For the text-containing cell, return its midpoint in (X, Y) coordinate format. 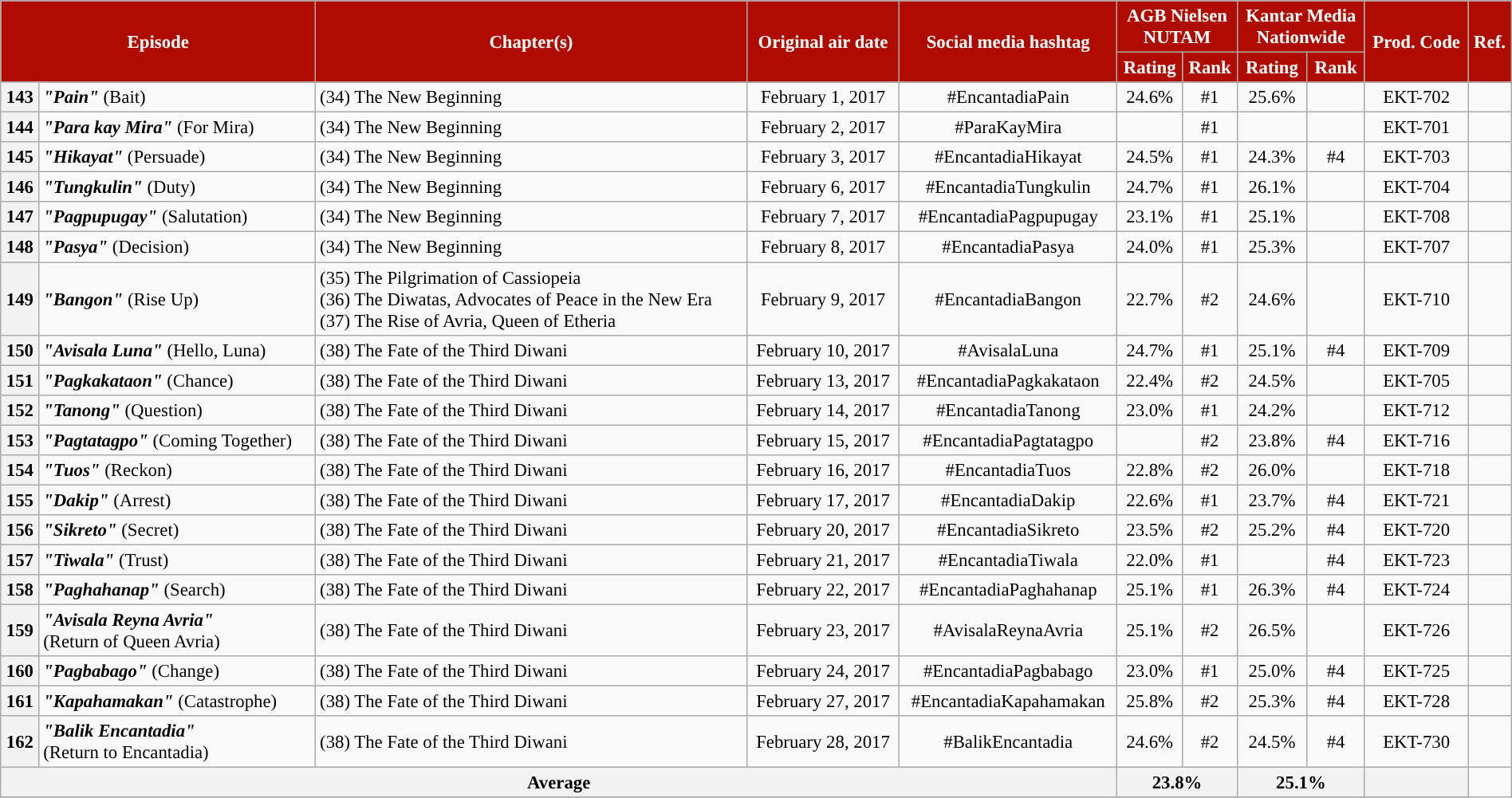
#BalikEncantadia (1008, 741)
144 (20, 128)
EKT-724 (1416, 590)
February 22, 2017 (823, 590)
161 (20, 702)
Original air date (823, 41)
(35) The Pilgrimation of Cassiopeia(36) The Diwatas, Advocates of Peace in the New Era(37) The Rise of Avria, Queen of Etheria (531, 299)
EKT-712 (1416, 410)
160 (20, 671)
"Sikreto" (Secret) (177, 530)
EKT-703 (1416, 157)
156 (20, 530)
148 (20, 247)
152 (20, 410)
23.5% (1150, 530)
EKT-723 (1416, 560)
February 13, 2017 (823, 380)
26.0% (1271, 470)
"Pasya" (Decision) (177, 247)
Social media hashtag (1008, 41)
February 9, 2017 (823, 299)
EKT-726 (1416, 631)
"Balik Encantadia"(Return to Encantadia) (177, 741)
"Bangon" (Rise Up) (177, 299)
EKT-718 (1416, 470)
145 (20, 157)
22.6% (1150, 500)
February 2, 2017 (823, 128)
23.7% (1271, 500)
"Para kay Mira" (For Mira) (177, 128)
EKT-709 (1416, 350)
February 15, 2017 (823, 440)
Ref. (1490, 41)
Kantar MediaNationwide (1301, 27)
"Tuos" (Reckon) (177, 470)
"Avisala Reyna Avria"(Return of Queen Avria) (177, 631)
25.2% (1271, 530)
February 1, 2017 (823, 97)
162 (20, 741)
EKT-701 (1416, 128)
February 17, 2017 (823, 500)
25.0% (1271, 671)
#EncantadiaPasya (1008, 247)
#EncantadiaPagtatagpo (1008, 440)
"Tanong" (Question) (177, 410)
February 8, 2017 (823, 247)
24.0% (1150, 247)
22.0% (1150, 560)
#EncantadiaPain (1008, 97)
February 24, 2017 (823, 671)
AGB NielsenNUTAM (1177, 27)
February 7, 2017 (823, 218)
February 10, 2017 (823, 350)
143 (20, 97)
February 28, 2017 (823, 741)
25.6% (1271, 97)
#EncantadiaTungkulin (1008, 187)
February 20, 2017 (823, 530)
EKT-725 (1416, 671)
22.7% (1150, 299)
Average (559, 783)
"Avisala Luna" (Hello, Luna) (177, 350)
26.3% (1271, 590)
#EncantadiaPagbabago (1008, 671)
"Hikayat" (Persuade) (177, 157)
149 (20, 299)
#EncantadiaBangon (1008, 299)
"Tiwala" (Trust) (177, 560)
"Dakip" (Arrest) (177, 500)
February 23, 2017 (823, 631)
"Pagpupugay" (Salutation) (177, 218)
26.5% (1271, 631)
EKT-704 (1416, 187)
151 (20, 380)
#EncantadiaPagpupugay (1008, 218)
Prod. Code (1416, 41)
#EncantadiaKapahamakan (1008, 702)
26.1% (1271, 187)
February 27, 2017 (823, 702)
155 (20, 500)
#EncantadiaTiwala (1008, 560)
EKT-710 (1416, 299)
EKT-730 (1416, 741)
158 (20, 590)
154 (20, 470)
"Kapahamakan" (Catastrophe) (177, 702)
23.1% (1150, 218)
150 (20, 350)
#EncantadiaSikreto (1008, 530)
#EncantadiaTanong (1008, 410)
24.2% (1271, 410)
"Tungkulin" (Duty) (177, 187)
February 3, 2017 (823, 157)
#EncantadiaTuos (1008, 470)
EKT-705 (1416, 380)
#AvisalaLuna (1008, 350)
Episode (158, 41)
24.3% (1271, 157)
"Pain" (Bait) (177, 97)
#ParaKayMira (1008, 128)
February 6, 2017 (823, 187)
22.8% (1150, 470)
#EncantadiaPagkakataon (1008, 380)
EKT-721 (1416, 500)
Chapter(s) (531, 41)
153 (20, 440)
#EncantadiaDakip (1008, 500)
February 16, 2017 (823, 470)
146 (20, 187)
"Pagtatagpo" (Coming Together) (177, 440)
22.4% (1150, 380)
#AvisalaReynaAvria (1008, 631)
EKT-720 (1416, 530)
"Pagkakataon" (Chance) (177, 380)
147 (20, 218)
#EncantadiaPaghahanap (1008, 590)
EKT-716 (1416, 440)
February 21, 2017 (823, 560)
159 (20, 631)
EKT-708 (1416, 218)
157 (20, 560)
"Paghahanap" (Search) (177, 590)
EKT-707 (1416, 247)
"Pagbabago" (Change) (177, 671)
EKT-728 (1416, 702)
February 14, 2017 (823, 410)
25.8% (1150, 702)
EKT-702 (1416, 97)
#EncantadiaHikayat (1008, 157)
